Detect which cell encompasses the target text, then output its (x, y) center coordinate. 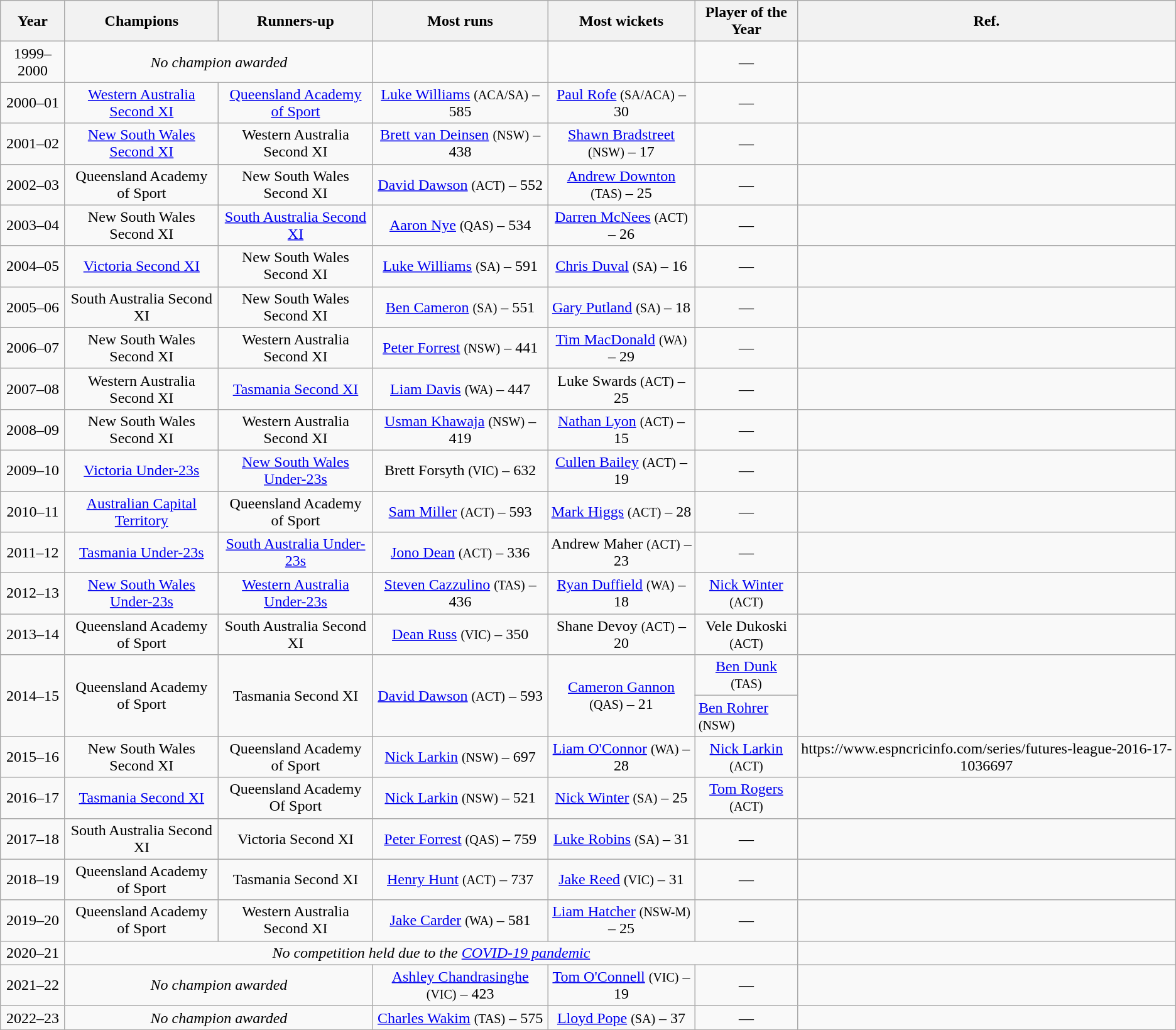
2018–19 (33, 880)
Player of the Year (746, 21)
Tom O'Connell (VIC) – 19 (622, 985)
Paul Rofe (SA/ACA) – 30 (622, 103)
Shane Devoy (ACT) – 20 (622, 635)
2006–07 (33, 348)
Vele Dukoski (ACT) (746, 635)
Tasmania Under-23s (141, 553)
2010–11 (33, 512)
Ben Dunk (TAS) (746, 675)
Most runs (460, 21)
Shawn Bradstreet (NSW) – 17 (622, 143)
Lloyd Pope (SA) – 37 (622, 1017)
Luke Robins (SA) – 31 (622, 838)
South Australia Under-23s (295, 553)
Luke Williams (ACA/SA) – 585 (460, 103)
Cullen Bailey (ACT) – 19 (622, 470)
Ryan Duffield (WA) – 18 (622, 593)
Charles Wakim (TAS) – 575 (460, 1017)
Aaron Nye (QAS) – 534 (460, 225)
Western Australia Under-23s (295, 593)
Nick Winter (ACT) (746, 593)
2021–22 (33, 985)
Peter Forrest (NSW) – 441 (460, 348)
Dean Russ (VIC) – 350 (460, 635)
Most wickets (622, 21)
Brett Forsyth (VIC) – 632 (460, 470)
Luke Swards (ACT) – 25 (622, 388)
2005–06 (33, 307)
Nick Larkin (ACT) (746, 757)
2011–12 (33, 553)
Nathan Lyon (ACT) – 15 (622, 430)
2017–18 (33, 838)
David Dawson (ACT) – 552 (460, 185)
2001–02 (33, 143)
Jono Dean (ACT) – 336 (460, 553)
2022–23 (33, 1017)
Usman Khawaja (NSW) – 419 (460, 430)
2019–20 (33, 920)
2014–15 (33, 696)
https://www.espncricinfo.com/series/futures-league-2016-17-1036697 (986, 757)
David Dawson (ACT) – 593 (460, 696)
Gary Putland (SA) – 18 (622, 307)
Nick Larkin (NSW) – 521 (460, 798)
2015–16 (33, 757)
Andrew Maher (ACT) – 23 (622, 553)
Mark Higgs (ACT) – 28 (622, 512)
Jake Reed (VIC) – 31 (622, 880)
Luke Williams (SA) – 591 (460, 266)
Victoria Under-23s (141, 470)
2020–21 (33, 953)
Brett van Deinsen (NSW) – 438 (460, 143)
Henry Hunt (ACT) – 737 (460, 880)
2004–05 (33, 266)
Sam Miller (ACT) – 593 (460, 512)
Queensland Academy Of Sport (295, 798)
Nick Larkin (NSW) – 697 (460, 757)
Ashley Chandrasinghe (VIC) – 423 (460, 985)
Liam Davis (WA) – 447 (460, 388)
2016–17 (33, 798)
Tom Rogers (ACT) (746, 798)
Cameron Gannon (QAS) – 21 (622, 696)
Darren McNees (ACT) – 26 (622, 225)
Liam O'Connor (WA) – 28 (622, 757)
2003–04 (33, 225)
Nick Winter (SA) – 25 (622, 798)
2008–09 (33, 430)
2002–03 (33, 185)
Steven Cazzulino (TAS) – 436 (460, 593)
Ben Rohrer (NSW) (746, 716)
Jake Carder (WA) – 581 (460, 920)
Liam Hatcher (NSW-M) – 25 (622, 920)
Year (33, 21)
2012–13 (33, 593)
2013–14 (33, 635)
Peter Forrest (QAS) – 759 (460, 838)
No competition held due to the COVID-19 pandemic (431, 953)
Andrew Downton (TAS) – 25 (622, 185)
Australian Capital Territory (141, 512)
Chris Duval (SA) – 16 (622, 266)
Ben Cameron (SA) – 551 (460, 307)
1999–2000 (33, 62)
2009–10 (33, 470)
2007–08 (33, 388)
Tim MacDonald (WA) – 29 (622, 348)
Runners-up (295, 21)
Champions (141, 21)
2000–01 (33, 103)
Ref. (986, 21)
